Identify which cell holds the provided text, then report its (x, y) central coordinate. 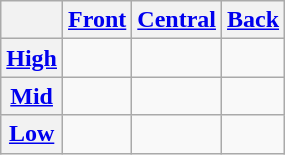
Low (32, 134)
High (32, 58)
Front (98, 20)
Back (254, 20)
Mid (32, 96)
Central (177, 20)
